Identify which cell holds the provided text, then report its [X, Y] central coordinate. 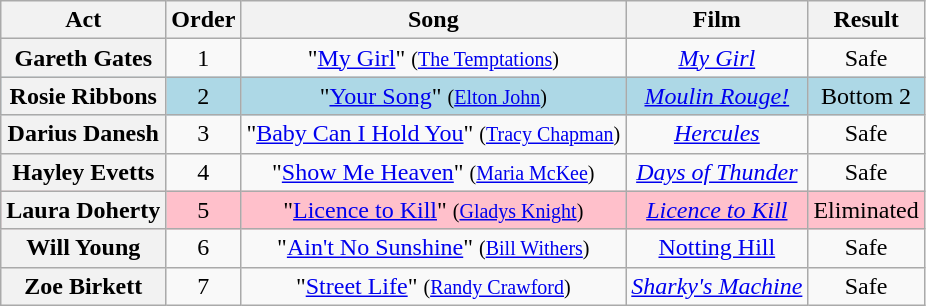
Will Young [84, 248]
Darius Danesh [84, 134]
"Licence to Kill" (Gladys Knight) [434, 210]
Moulin Rouge! [717, 96]
Laura Doherty [84, 210]
2 [204, 96]
Act [84, 20]
4 [204, 172]
Licence to Kill [717, 210]
Song [434, 20]
Sharky's Machine [717, 286]
Order [204, 20]
"Ain't No Sunshine" (Bill Withers) [434, 248]
"Baby Can I Hold You" (Tracy Chapman) [434, 134]
Gareth Gates [84, 58]
1 [204, 58]
3 [204, 134]
5 [204, 210]
"Street Life" (Randy Crawford) [434, 286]
"My Girl" (The Temptations) [434, 58]
My Girl [717, 58]
"Your Song" (Elton John) [434, 96]
Bottom 2 [866, 96]
Result [866, 20]
6 [204, 248]
Notting Hill [717, 248]
Eliminated [866, 210]
Zoe Birkett [84, 286]
Hercules [717, 134]
Hayley Evetts [84, 172]
Rosie Ribbons [84, 96]
7 [204, 286]
Film [717, 20]
Days of Thunder [717, 172]
"Show Me Heaven" (Maria McKee) [434, 172]
